Scan for the cell matching the given text and deliver its (x, y) coordinate at center. 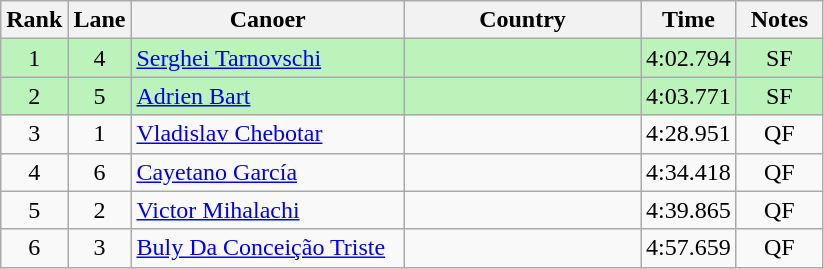
4:03.771 (689, 96)
Notes (779, 20)
4:57.659 (689, 248)
Rank (34, 20)
4:28.951 (689, 134)
Time (689, 20)
4:39.865 (689, 210)
4:02.794 (689, 58)
Buly Da Conceição Triste (268, 248)
Canoer (268, 20)
Lane (100, 20)
Adrien Bart (268, 96)
Serghei Tarnovschi (268, 58)
Victor Mihalachi (268, 210)
Country (522, 20)
Vladislav Chebotar (268, 134)
Cayetano García (268, 172)
4:34.418 (689, 172)
